Output the (X, Y) coordinate of the center of the cell containing the given text.  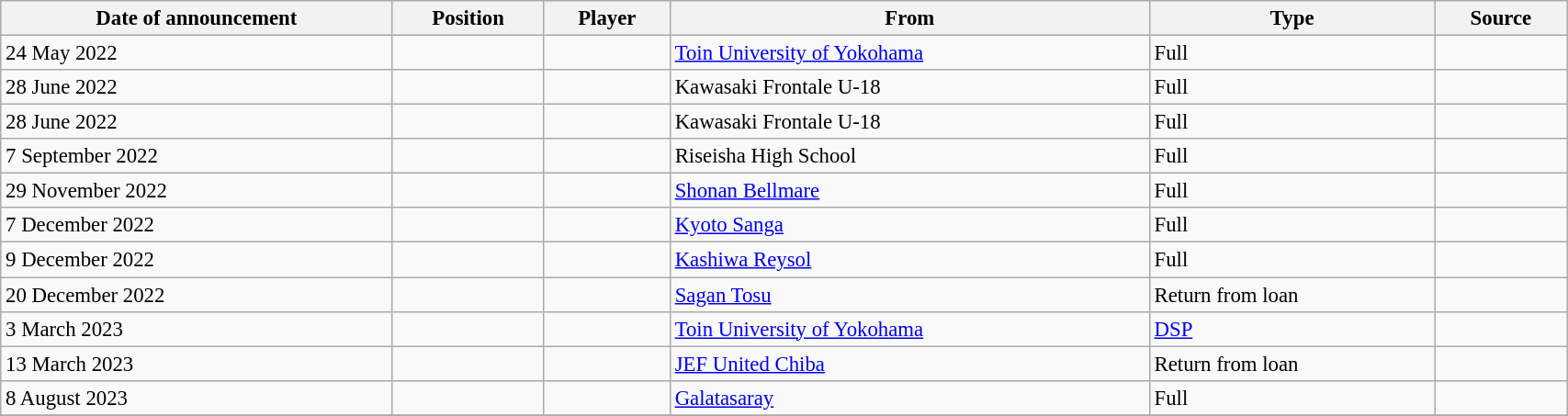
7 December 2022 (197, 225)
Riseisha High School (909, 156)
Date of announcement (197, 18)
Player (606, 18)
Kyoto Sanga (909, 225)
Sagan Tosu (909, 295)
8 August 2023 (197, 398)
JEF United Chiba (909, 364)
3 March 2023 (197, 329)
9 December 2022 (197, 260)
Source (1501, 18)
DSP (1292, 329)
Kashiwa Reysol (909, 260)
From (909, 18)
13 March 2023 (197, 364)
7 September 2022 (197, 156)
Galatasaray (909, 398)
Type (1292, 18)
20 December 2022 (197, 295)
Position (468, 18)
29 November 2022 (197, 191)
Shonan Bellmare (909, 191)
24 May 2022 (197, 53)
